Return the [X, Y] coordinate for the center point of the cell that contains the specified text.  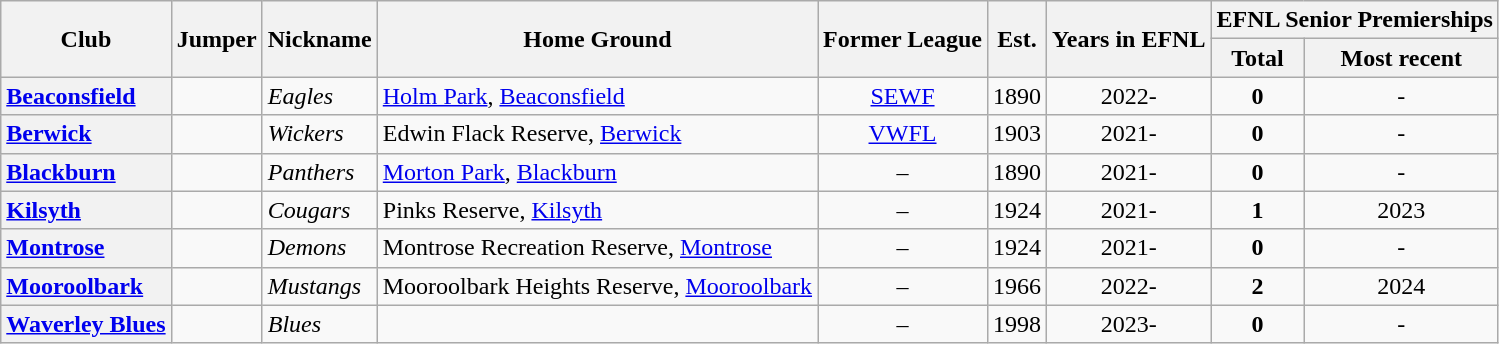
1998 [1016, 324]
Eagles [320, 96]
Beaconsfield [86, 96]
Former League [903, 39]
Total [1258, 58]
Holm Park, Beaconsfield [597, 96]
Morton Park, Blackburn [597, 172]
Panthers [320, 172]
Most recent [1401, 58]
1966 [1016, 286]
Wickers [320, 134]
Demons [320, 248]
2024 [1401, 286]
Club [86, 39]
Blackburn [86, 172]
2023 [1401, 210]
Blues [320, 324]
Montrose [86, 248]
Home Ground [597, 39]
Mustangs [320, 286]
EFNL Senior Premierships [1355, 20]
SEWF [903, 96]
Pinks Reserve, Kilsyth [597, 210]
Kilsyth [86, 210]
Nickname [320, 39]
Edwin Flack Reserve, Berwick [597, 134]
VWFL [903, 134]
Years in EFNL [1129, 39]
Jumper [216, 39]
Berwick [86, 134]
Waverley Blues [86, 324]
2023- [1129, 324]
1903 [1016, 134]
Montrose Recreation Reserve, Montrose [597, 248]
Mooroolbark Heights Reserve, Mooroolbark [597, 286]
Est. [1016, 39]
1 [1258, 210]
Mooroolbark [86, 286]
2 [1258, 286]
Cougars [320, 210]
